Capture the cell that displays the provided text and extract its (x, y) central coordinate. 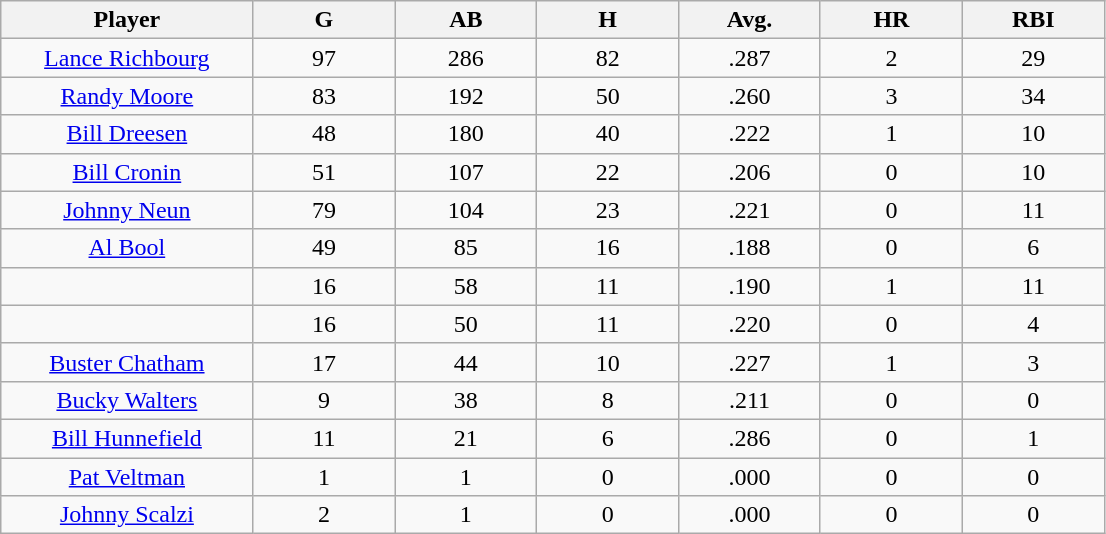
23 (608, 210)
Johnny Scalzi (127, 515)
Player (127, 20)
Pat Veltman (127, 477)
85 (466, 248)
17 (324, 362)
Buster Chatham (127, 362)
Randy Moore (127, 96)
.211 (750, 400)
40 (608, 134)
44 (466, 362)
180 (466, 134)
34 (1033, 96)
Bill Cronin (127, 172)
.221 (750, 210)
22 (608, 172)
.206 (750, 172)
Johnny Neun (127, 210)
.222 (750, 134)
RBI (1033, 20)
G (324, 20)
49 (324, 248)
Al Bool (127, 248)
38 (466, 400)
H (608, 20)
Bucky Walters (127, 400)
HR (891, 20)
.190 (750, 286)
286 (466, 58)
9 (324, 400)
58 (466, 286)
Bill Dreesen (127, 134)
83 (324, 96)
29 (1033, 58)
51 (324, 172)
97 (324, 58)
.260 (750, 96)
8 (608, 400)
Lance Richbourg (127, 58)
82 (608, 58)
79 (324, 210)
21 (466, 438)
.188 (750, 248)
107 (466, 172)
192 (466, 96)
Bill Hunnefield (127, 438)
.287 (750, 58)
AB (466, 20)
.227 (750, 362)
4 (1033, 324)
.220 (750, 324)
104 (466, 210)
.286 (750, 438)
48 (324, 134)
Avg. (750, 20)
